Pinpoint the cell where the given text exists, returning its (x, y) midpoint coordinate. 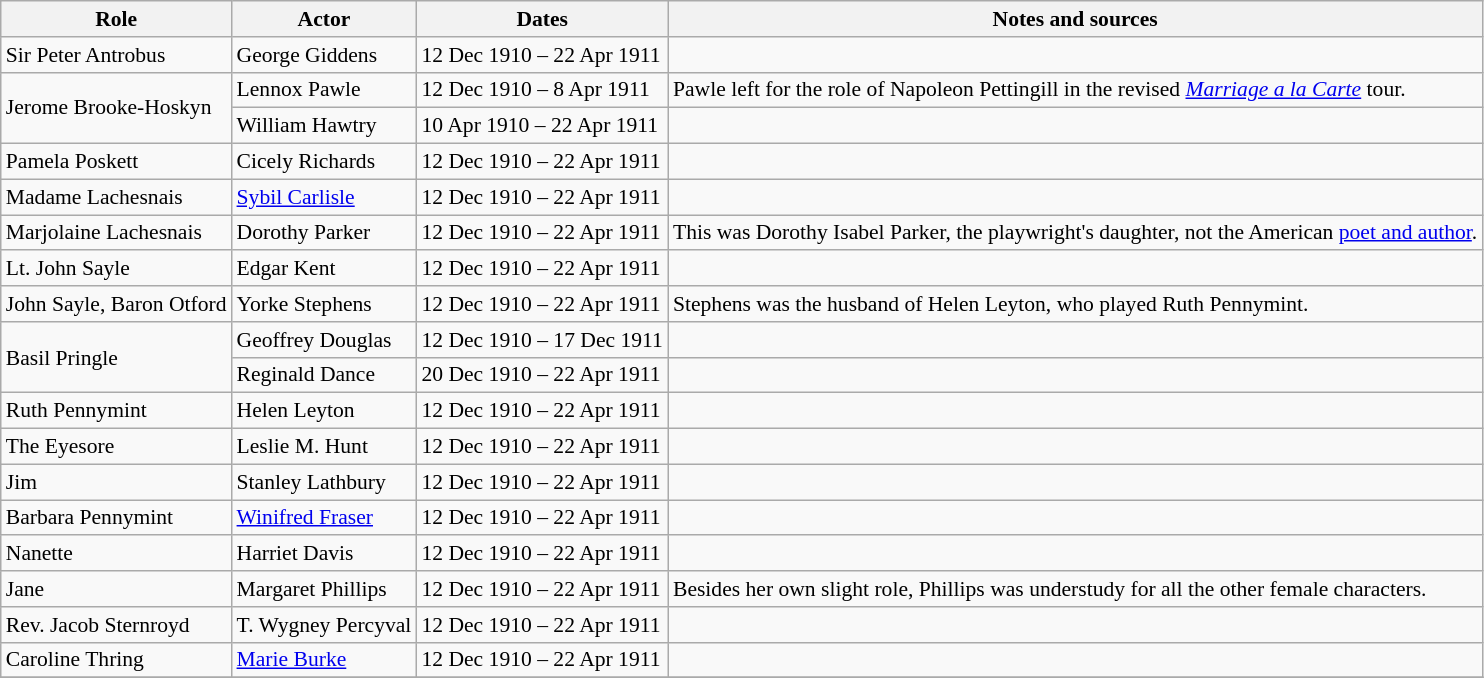
T. Wygney Percyval (324, 625)
Lt. John Sayle (116, 269)
Cicely Richards (324, 162)
Role (116, 19)
Sir Peter Antrobus (116, 55)
Geoffrey Douglas (324, 340)
Dates (542, 19)
10 Apr 1910 – 22 Apr 1911 (542, 126)
Yorke Stephens (324, 304)
William Hawtry (324, 126)
Margaret Phillips (324, 589)
Helen Leyton (324, 411)
Harriet Davis (324, 554)
Jane (116, 589)
Notes and sources (1075, 19)
Marie Burke (324, 660)
12 Dec 1910 – 17 Dec 1911 (542, 340)
Reginald Dance (324, 375)
Sybil Carlisle (324, 197)
John Sayle, Baron Otford (116, 304)
Actor (324, 19)
The Eyesore (116, 447)
Caroline Thring (116, 660)
Jerome Brooke-Hoskyn (116, 108)
Stephens was the husband of Helen Leyton, who played Ruth Pennymint. (1075, 304)
Nanette (116, 554)
Leslie M. Hunt (324, 447)
12 Dec 1910 – 8 Apr 1911 (542, 90)
Lennox Pawle (324, 90)
Madame Lachesnais (116, 197)
Stanley Lathbury (324, 482)
20 Dec 1910 – 22 Apr 1911 (542, 375)
Jim (116, 482)
Rev. Jacob Sternroyd (116, 625)
This was Dorothy Isabel Parker, the playwright's daughter, not the American poet and author. (1075, 233)
Pamela Poskett (116, 162)
Basil Pringle (116, 358)
Dorothy Parker (324, 233)
Besides her own slight role, Phillips was understudy for all the other female characters. (1075, 589)
Barbara Pennymint (116, 518)
Marjolaine Lachesnais (116, 233)
George Giddens (324, 55)
Edgar Kent (324, 269)
Pawle left for the role of Napoleon Pettingill in the revised Marriage a la Carte tour. (1075, 90)
Winifred Fraser (324, 518)
Ruth Pennymint (116, 411)
